Determine the (x, y) coordinate at the center of the cell enclosing the given text.  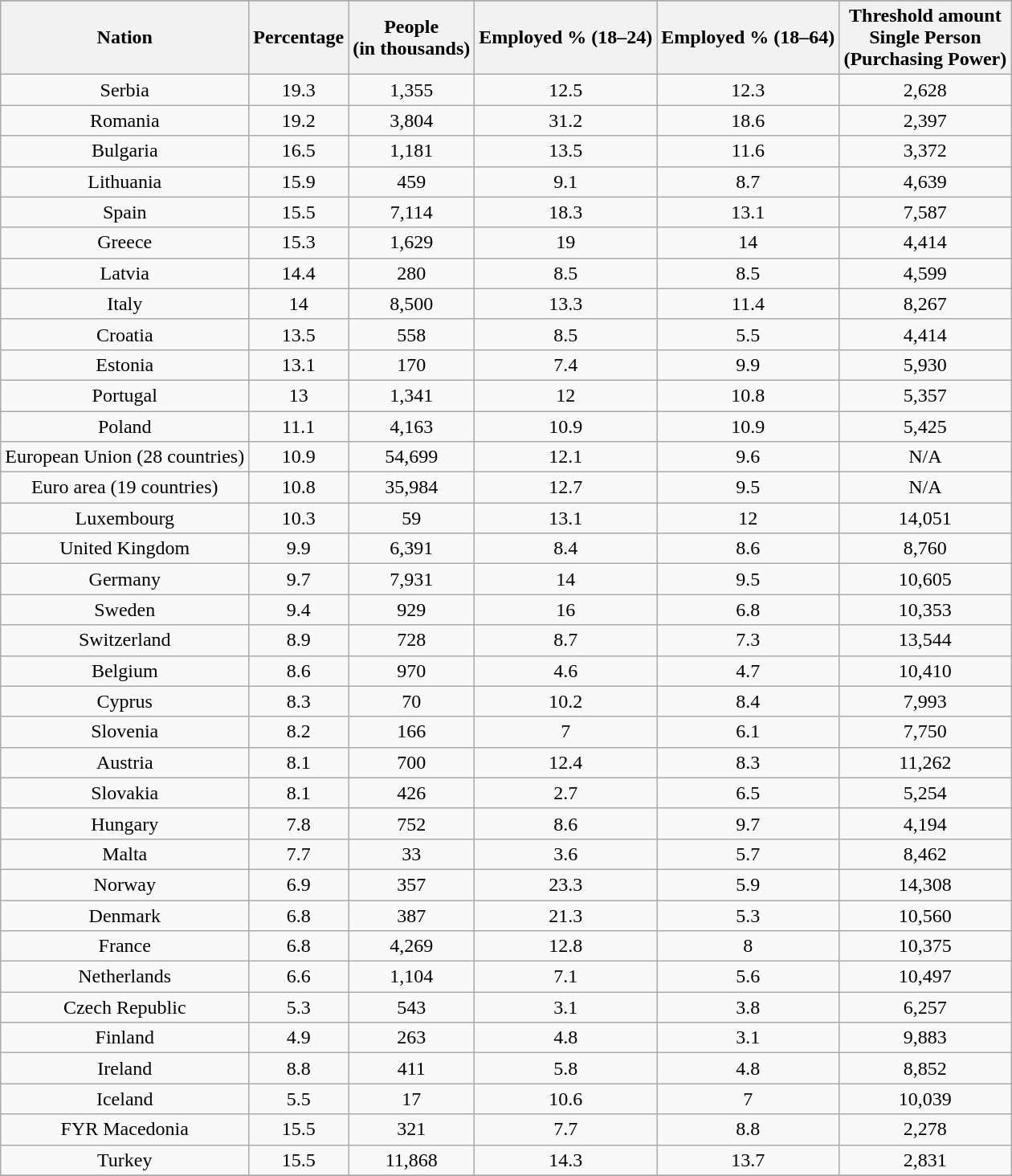
Italy (125, 304)
3,372 (925, 151)
8,760 (925, 549)
5,425 (925, 427)
7,750 (925, 732)
Norway (125, 884)
Sweden (125, 610)
21.3 (565, 915)
23.3 (565, 884)
7,993 (925, 701)
11.6 (749, 151)
2,397 (925, 120)
16.5 (299, 151)
7.4 (565, 365)
8,500 (411, 304)
Finland (125, 1038)
Portugal (125, 395)
11,262 (925, 762)
Austria (125, 762)
Slovenia (125, 732)
170 (411, 365)
6,257 (925, 1007)
5,357 (925, 395)
10.2 (565, 701)
9,883 (925, 1038)
16 (565, 610)
19.2 (299, 120)
11.4 (749, 304)
558 (411, 334)
321 (411, 1129)
4,194 (925, 823)
33 (411, 854)
2,278 (925, 1129)
Netherlands (125, 977)
10,375 (925, 946)
Latvia (125, 273)
Belgium (125, 671)
10,039 (925, 1099)
7.8 (299, 823)
10,410 (925, 671)
Percentage (299, 38)
970 (411, 671)
5.6 (749, 977)
700 (411, 762)
13.3 (565, 304)
2,831 (925, 1160)
7,114 (411, 212)
6.6 (299, 977)
6.9 (299, 884)
Luxembourg (125, 518)
10,560 (925, 915)
5,930 (925, 365)
FYR Macedonia (125, 1129)
13.7 (749, 1160)
280 (411, 273)
5.8 (565, 1068)
Ireland (125, 1068)
9.4 (299, 610)
Switzerland (125, 640)
Hungary (125, 823)
3.8 (749, 1007)
54,699 (411, 457)
1,181 (411, 151)
1,104 (411, 977)
543 (411, 1007)
6.5 (749, 793)
7.3 (749, 640)
10,353 (925, 610)
1,629 (411, 243)
10.3 (299, 518)
4.9 (299, 1038)
8 (749, 946)
Greece (125, 243)
7,931 (411, 579)
3.6 (565, 854)
12.5 (565, 90)
15.3 (299, 243)
1,341 (411, 395)
Germany (125, 579)
2,628 (925, 90)
18.3 (565, 212)
17 (411, 1099)
10.6 (565, 1099)
11.1 (299, 427)
European Union (28 countries) (125, 457)
752 (411, 823)
Poland (125, 427)
4,269 (411, 946)
5.9 (749, 884)
59 (411, 518)
People(in thousands) (411, 38)
929 (411, 610)
31.2 (565, 120)
6.1 (749, 732)
357 (411, 884)
Estonia (125, 365)
14,308 (925, 884)
Spain (125, 212)
9.1 (565, 182)
12.8 (565, 946)
19.3 (299, 90)
Lithuania (125, 182)
426 (411, 793)
Employed % (18–64) (749, 38)
166 (411, 732)
Iceland (125, 1099)
15.9 (299, 182)
7,587 (925, 212)
12.4 (565, 762)
35,984 (411, 488)
8,852 (925, 1068)
Turkey (125, 1160)
Bulgaria (125, 151)
Romania (125, 120)
14,051 (925, 518)
14.3 (565, 1160)
2.7 (565, 793)
4.6 (565, 671)
9.6 (749, 457)
1,355 (411, 90)
Threshold amountSingle Person(Purchasing Power) (925, 38)
12.7 (565, 488)
4,163 (411, 427)
10,497 (925, 977)
Malta (125, 854)
8,462 (925, 854)
Cyprus (125, 701)
6,391 (411, 549)
387 (411, 915)
8.2 (299, 732)
4,599 (925, 273)
Croatia (125, 334)
Euro area (19 countries) (125, 488)
Czech Republic (125, 1007)
411 (411, 1068)
263 (411, 1038)
4.7 (749, 671)
Nation (125, 38)
70 (411, 701)
728 (411, 640)
8.9 (299, 640)
3,804 (411, 120)
Serbia (125, 90)
12.3 (749, 90)
5.7 (749, 854)
14.4 (299, 273)
18.6 (749, 120)
4,639 (925, 182)
France (125, 946)
Slovakia (125, 793)
12.1 (565, 457)
19 (565, 243)
11,868 (411, 1160)
Employed % (18–24) (565, 38)
10,605 (925, 579)
13 (299, 395)
13,544 (925, 640)
7.1 (565, 977)
5,254 (925, 793)
Denmark (125, 915)
459 (411, 182)
8,267 (925, 304)
United Kingdom (125, 549)
